Return (X, Y) of the center of cell containing provided text 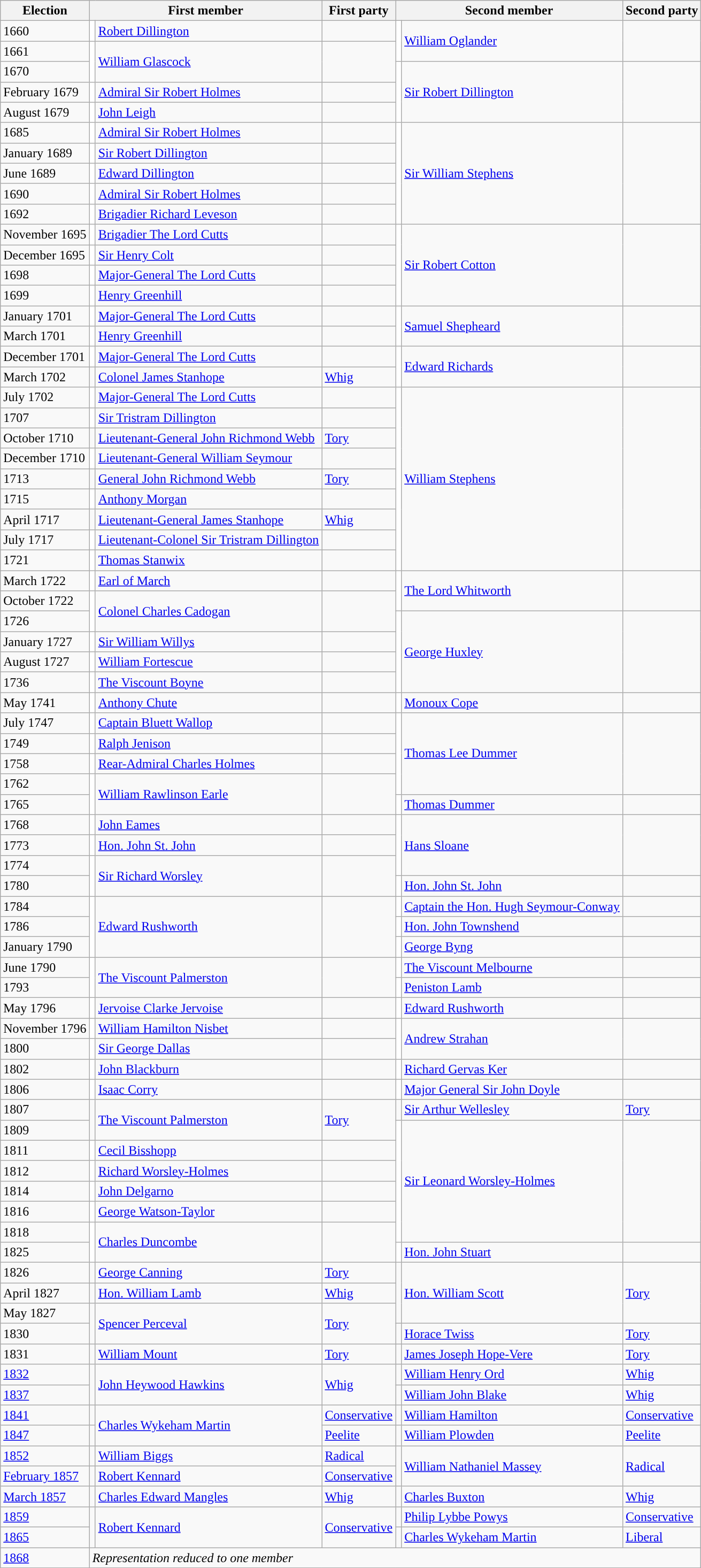
Brigadier Richard Leveson (209, 214)
1793 (45, 988)
1773 (45, 845)
Hans Sloane (512, 845)
1774 (45, 865)
William Henry Ord (512, 1374)
The Viscount Melbourne (512, 967)
January 1727 (45, 642)
May 1827 (45, 1313)
1811 (45, 1150)
April 1717 (45, 519)
1715 (45, 499)
June 1790 (45, 967)
Sir William Willys (209, 642)
1726 (45, 621)
Jervoise Clarke Jervoise (209, 1008)
1749 (45, 743)
1809 (45, 1130)
Anthony Chute (209, 703)
First party (359, 11)
July 1717 (45, 540)
March 1857 (45, 1496)
John Heywood Hawkins (209, 1385)
Lieutenant-Colonel Sir Tristram Dillington (209, 540)
George Huxley (512, 652)
November 1796 (45, 1028)
George Byng (512, 947)
November 1695 (45, 234)
Second member (509, 11)
August 1679 (45, 112)
1832 (45, 1374)
Peniston Lamb (512, 988)
Monoux Cope (512, 703)
1800 (45, 1049)
December 1710 (45, 458)
1830 (45, 1334)
Charles Edward Mangles (209, 1496)
Ralph Jenison (209, 743)
William Hamilton Nisbet (209, 1028)
Liberal (662, 1537)
1859 (45, 1517)
1825 (45, 1252)
Thomas Stanwix (209, 560)
December 1695 (45, 255)
1690 (45, 194)
1868 (45, 1558)
July 1702 (45, 397)
Charles Duncombe (209, 1242)
January 1790 (45, 947)
December 1701 (45, 357)
1852 (45, 1456)
William Stephens (512, 479)
William Nathaniel Massey (512, 1466)
Hon. William Lamb (209, 1293)
March 1722 (45, 580)
1698 (45, 275)
1762 (45, 784)
William Hamilton (512, 1415)
Brigadier The Lord Cutts (209, 234)
Election (45, 11)
1736 (45, 682)
1721 (45, 560)
John Blackburn (209, 1069)
1661 (45, 51)
Horace Twiss (512, 1334)
1818 (45, 1232)
John Eames (209, 825)
1806 (45, 1089)
William Rawlinson Earle (209, 794)
1780 (45, 886)
Thomas Dummer (512, 804)
Robert Dillington (209, 31)
Captain the Hon. Hugh Seymour-Conway (512, 906)
William John Blake (512, 1395)
1837 (45, 1395)
William Glascock (209, 62)
Richard Worsley-Holmes (209, 1171)
Anthony Morgan (209, 499)
Second party (662, 11)
June 1689 (45, 173)
Richard Gervas Ker (512, 1069)
1758 (45, 764)
Sir Robert Cotton (512, 265)
Philip Lybbe Powys (512, 1517)
William Mount (209, 1354)
March 1701 (45, 336)
1847 (45, 1435)
The Lord Whitworth (512, 590)
August 1727 (45, 662)
William Plowden (512, 1435)
1699 (45, 296)
October 1722 (45, 601)
1826 (45, 1273)
February 1857 (45, 1476)
Earl of March (209, 580)
John Leigh (209, 112)
Thomas Lee Dummer (512, 754)
Charles Buxton (512, 1496)
William Biggs (209, 1456)
Lieutenant-General James Stanhope (209, 519)
1685 (45, 133)
January 1701 (45, 316)
Rear-Admiral Charles Holmes (209, 764)
Sir George Dallas (209, 1049)
1692 (45, 214)
Andrew Strahan (512, 1039)
William Oglander (512, 41)
George Canning (209, 1273)
Sir Tristram Dillington (209, 418)
Hon. John Townshend (512, 927)
July 1747 (45, 723)
1707 (45, 418)
May 1796 (45, 1008)
Sir Arthur Wellesley (512, 1110)
Samuel Shepheard (512, 326)
Sir Richard Worsley (209, 875)
William Fortescue (209, 662)
1713 (45, 479)
1865 (45, 1537)
1812 (45, 1171)
First member (205, 11)
1814 (45, 1191)
Hon. John Stuart (512, 1252)
1670 (45, 72)
Hon. William Scott (512, 1293)
1765 (45, 804)
Edward Richards (512, 367)
Representation reduced to one member (395, 1558)
The Viscount Boyne (209, 682)
Captain Bluett Wallop (209, 723)
1816 (45, 1211)
1786 (45, 927)
Sir Henry Colt (209, 255)
1660 (45, 31)
Colonel Charles Cadogan (209, 611)
1802 (45, 1069)
February 1679 (45, 92)
Colonel James Stanhope (209, 377)
April 1827 (45, 1293)
Lieutenant-General William Seymour (209, 458)
Sir William Stephens (512, 173)
March 1702 (45, 377)
1831 (45, 1354)
Isaac Corry (209, 1089)
Spencer Perceval (209, 1324)
Sir Leonard Worsley-Holmes (512, 1181)
Lieutenant-General John Richmond Webb (209, 438)
1841 (45, 1415)
1807 (45, 1110)
Major General Sir John Doyle (512, 1089)
January 1689 (45, 153)
May 1741 (45, 703)
General John Richmond Webb (209, 479)
1784 (45, 906)
October 1710 (45, 438)
George Watson-Taylor (209, 1211)
Cecil Bisshopp (209, 1150)
James Joseph Hope-Vere (512, 1354)
1768 (45, 825)
John Delgarno (209, 1191)
Edward Dillington (209, 173)
